Identify which cell holds the provided text, then report its (x, y) central coordinate. 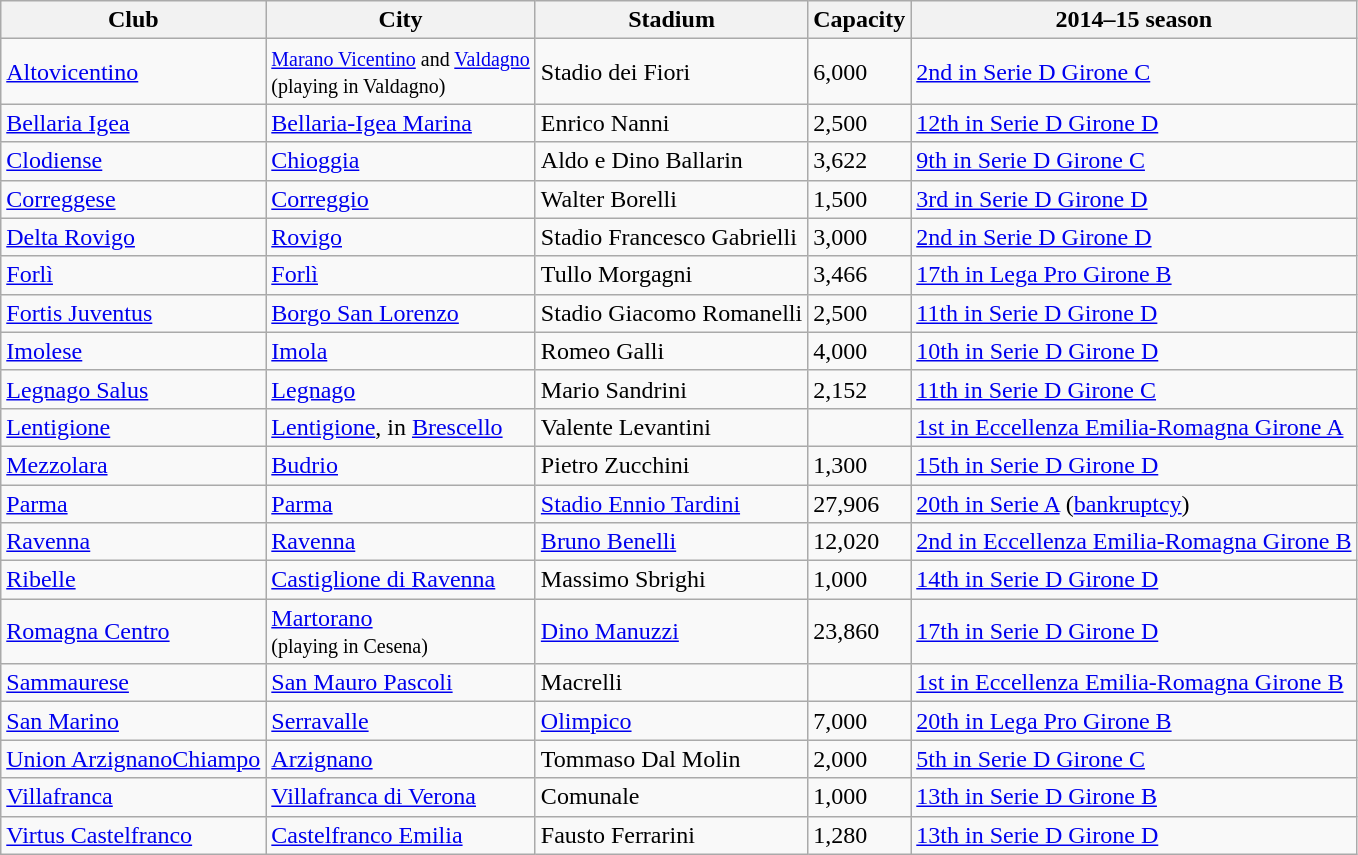
11th in Serie D Girone C (1134, 389)
20th in Lega Pro Girone B (1134, 721)
Stadio Giacomo Romanelli (671, 313)
Marano Vicentino and Valdagno(playing in Valdagno) (401, 72)
13th in Serie D Girone B (1134, 797)
San Marino (134, 721)
Enrico Nanni (671, 123)
Chioggia (401, 161)
Stadio Francesco Gabrielli (671, 237)
Martorano(playing in Cesena) (401, 632)
12th in Serie D Girone D (1134, 123)
Castiglione di Ravenna (401, 580)
Dino Manuzzi (671, 632)
17th in Serie D Girone D (1134, 632)
2nd in Serie D Girone C (1134, 72)
Altovicentino (134, 72)
1st in Eccellenza Emilia-Romagna Girone A (1134, 427)
Villafranca (134, 797)
1st in Eccellenza Emilia-Romagna Girone B (1134, 683)
Valente Levantini (671, 427)
4,000 (860, 351)
Villafranca di Verona (401, 797)
3,466 (860, 275)
14th in Serie D Girone D (1134, 580)
Olimpico (671, 721)
Comunale (671, 797)
Fortis Juventus (134, 313)
Sammaurese (134, 683)
Imolese (134, 351)
13th in Serie D Girone D (1134, 835)
Castelfranco Emilia (401, 835)
Capacity (860, 20)
Borgo San Lorenzo (401, 313)
3,622 (860, 161)
Mario Sandrini (671, 389)
Serravalle (401, 721)
15th in Serie D Girone D (1134, 465)
Correggio (401, 199)
2nd in Serie D Girone D (1134, 237)
2014–15 season (1134, 20)
1,300 (860, 465)
Rovigo (401, 237)
23,860 (860, 632)
1,500 (860, 199)
Fausto Ferrarini (671, 835)
Mezzolara (134, 465)
Union ArzignanoChiampo (134, 759)
Lentigione (134, 427)
Bellaria-Igea Marina (401, 123)
Aldo e Dino Ballarin (671, 161)
2nd in Eccellenza Emilia-Romagna Girone B (1134, 542)
Delta Rovigo (134, 237)
6,000 (860, 72)
Clodiense (134, 161)
Walter Borelli (671, 199)
Massimo Sbrighi (671, 580)
Pietro Zucchini (671, 465)
Arzignano (401, 759)
12,020 (860, 542)
San Mauro Pascoli (401, 683)
7,000 (860, 721)
Tommaso Dal Molin (671, 759)
Club (134, 20)
Bruno Benelli (671, 542)
5th in Serie D Girone C (1134, 759)
Romeo Galli (671, 351)
Virtus Castelfranco (134, 835)
Stadio Ennio Tardini (671, 503)
Legnago Salus (134, 389)
Imola (401, 351)
City (401, 20)
3,000 (860, 237)
Stadio dei Fiori (671, 72)
Correggese (134, 199)
1,280 (860, 835)
3rd in Serie D Girone D (1134, 199)
2,000 (860, 759)
Lentigione, in Brescello (401, 427)
Ribelle (134, 580)
Romagna Centro (134, 632)
2,152 (860, 389)
17th in Lega Pro Girone B (1134, 275)
20th in Serie A (bankruptcy) (1134, 503)
Budrio (401, 465)
9th in Serie D Girone C (1134, 161)
10th in Serie D Girone D (1134, 351)
Macrelli (671, 683)
11th in Serie D Girone D (1134, 313)
Stadium (671, 20)
Bellaria Igea (134, 123)
Tullo Morgagni (671, 275)
Legnago (401, 389)
27,906 (860, 503)
